Extract the (x, y) coordinate from the center of the cell holding the provided text.  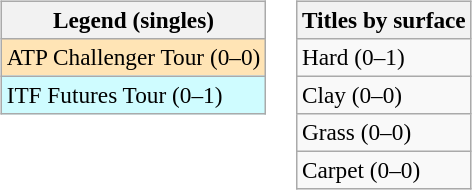
Grass (0–0) (384, 133)
Titles by surface (384, 20)
Hard (0–1) (384, 57)
Legend (singles) (133, 20)
Carpet (0–0) (384, 171)
ITF Futures Tour (0–1) (133, 95)
ATP Challenger Tour (0–0) (133, 57)
Clay (0–0) (384, 95)
